Detect which cell encompasses the target text, then output its (X, Y) center coordinate. 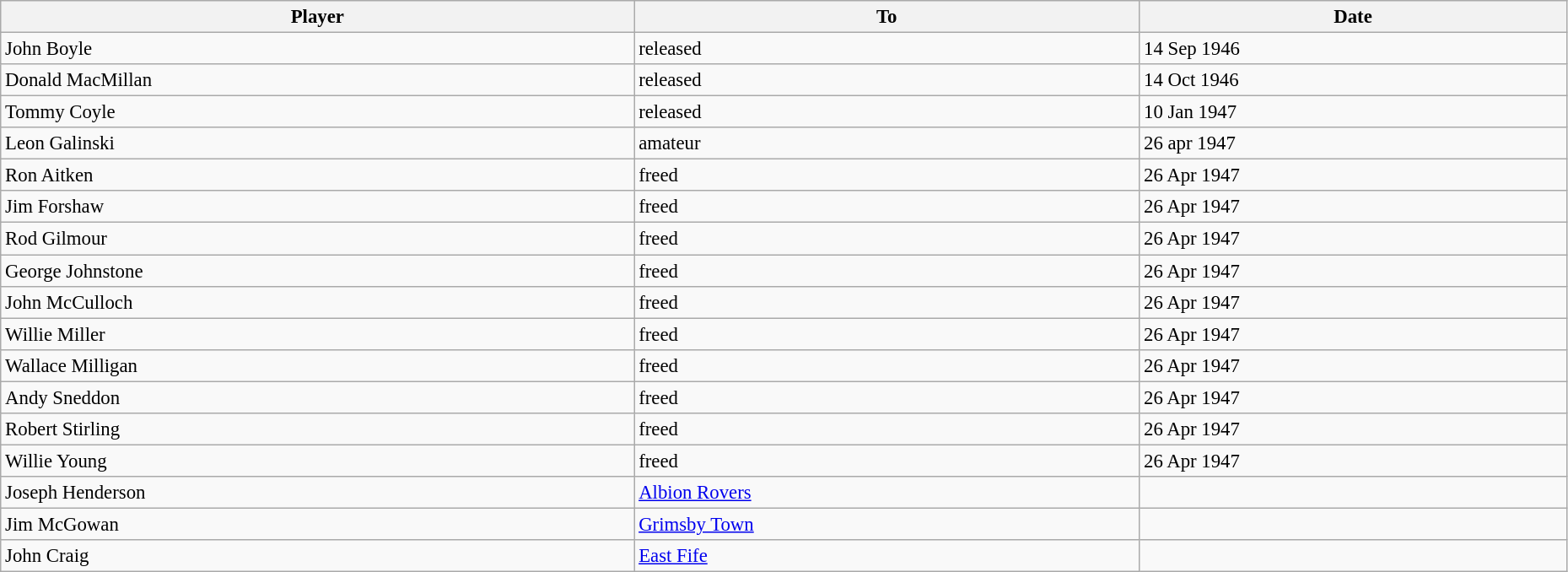
Jim Forshaw (317, 207)
Willie Miller (317, 334)
14 Oct 1946 (1353, 80)
Leon Galinski (317, 143)
Andy Sneddon (317, 397)
Rod Gilmour (317, 239)
amateur (887, 143)
East Fife (887, 556)
Tommy Coyle (317, 112)
Ron Aitken (317, 175)
Grimsby Town (887, 524)
14 Sep 1946 (1353, 49)
George Johnstone (317, 271)
John Craig (317, 556)
Player (317, 17)
Joseph Henderson (317, 493)
John McCulloch (317, 302)
John Boyle (317, 49)
Donald MacMillan (317, 80)
26 apr 1947 (1353, 143)
Robert Stirling (317, 429)
Jim McGowan (317, 524)
To (887, 17)
Date (1353, 17)
Willie Young (317, 461)
10 Jan 1947 (1353, 112)
Wallace Milligan (317, 365)
Albion Rovers (887, 493)
